Capture the cell that displays the provided text and extract its [x, y] central coordinate. 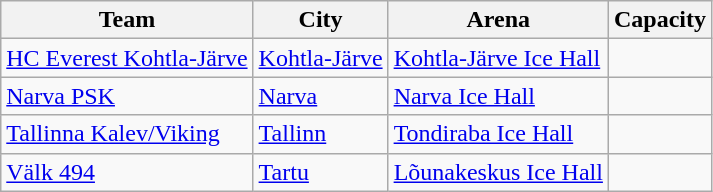
Lõunakeskus Ice Hall [498, 172]
HC Everest Kohtla-Järve [127, 58]
Tondiraba Ice Hall [498, 134]
Team [127, 20]
Narva [320, 96]
Capacity [660, 20]
Tallinn [320, 134]
Arena [498, 20]
Kohtla-Järve Ice Hall [498, 58]
Narva PSK [127, 96]
City [320, 20]
Kohtla-Järve [320, 58]
Tartu [320, 172]
Välk 494 [127, 172]
Tallinna Kalev/Viking [127, 134]
Narva Ice Hall [498, 96]
